Locate the cell with the specified text and output its (X, Y) center coordinate. 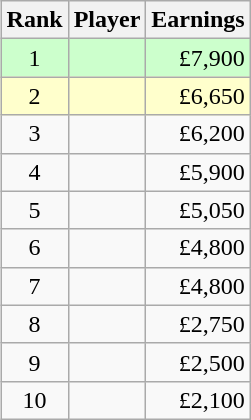
£7,900 (198, 58)
4 (34, 172)
1 (34, 58)
Rank (34, 20)
Earnings (198, 20)
5 (34, 210)
£5,050 (198, 210)
8 (34, 324)
6 (34, 248)
7 (34, 286)
£5,900 (198, 172)
9 (34, 362)
3 (34, 134)
2 (34, 96)
£6,650 (198, 96)
£2,100 (198, 400)
£2,500 (198, 362)
Player (107, 20)
£6,200 (198, 134)
10 (34, 400)
£2,750 (198, 324)
